Provide the [x, y] coordinate of the cell's center where the given text is located.  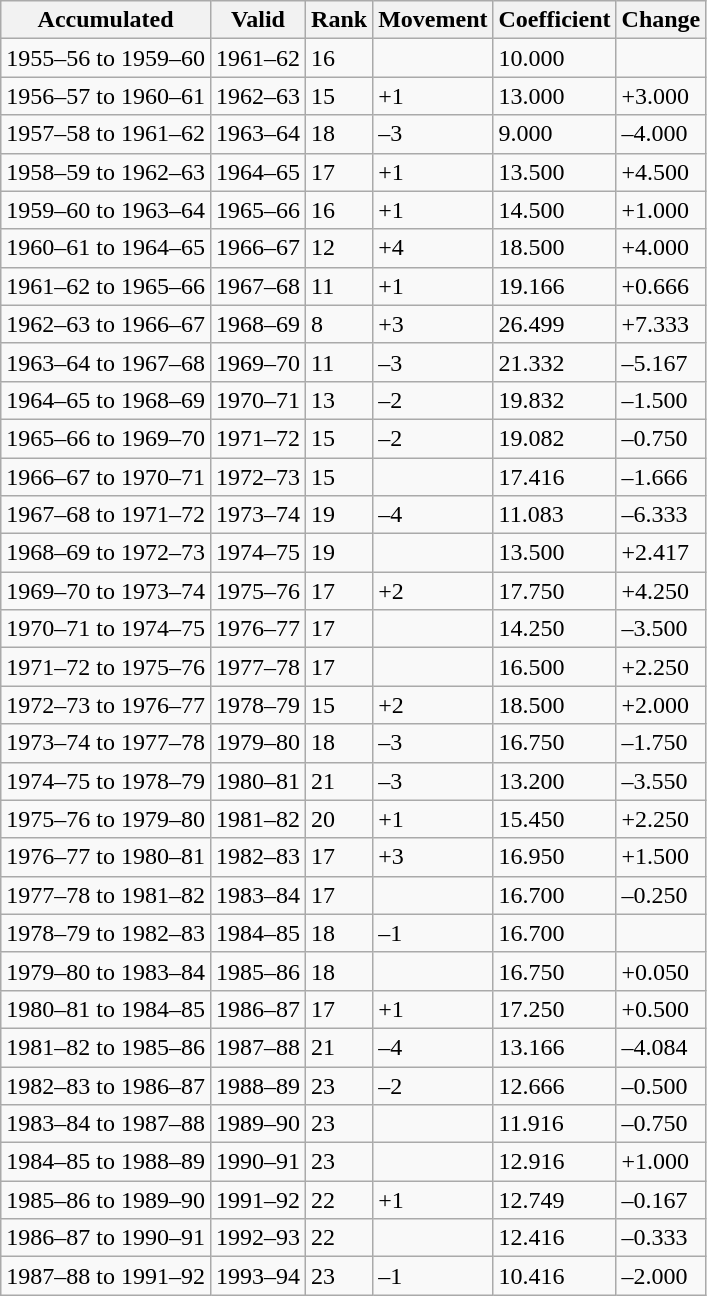
1983–84 [258, 895]
1966–67 [258, 248]
1985–86 to 1989–90 [106, 1200]
1969–70 to 1973–74 [106, 591]
1975–76 to 1979–80 [106, 819]
1967–68 [258, 286]
1980–81 [258, 781]
16.950 [554, 857]
1958–59 to 1962–63 [106, 172]
1965–66 [258, 210]
–0.333 [661, 1238]
13 [340, 400]
1979–80 to 1983–84 [106, 971]
1992–93 [258, 1238]
1961–62 to 1965–66 [106, 286]
1979–80 [258, 743]
–0.250 [661, 895]
1973–74 [258, 515]
1993–94 [258, 1276]
1963–64 to 1967–68 [106, 362]
1966–67 to 1970–71 [106, 477]
Movement [433, 20]
+7.333 [661, 324]
1976–77 to 1980–81 [106, 857]
–5.167 [661, 362]
19.166 [554, 286]
Accumulated [106, 20]
1965–66 to 1969–70 [106, 438]
1968–69 [258, 324]
+3.000 [661, 96]
+4.500 [661, 172]
1971–72 to 1975–76 [106, 667]
1961–62 [258, 58]
1968–69 to 1972–73 [106, 553]
1974–75 to 1978–79 [106, 781]
12.916 [554, 1162]
14.250 [554, 629]
1970–71 to 1974–75 [106, 629]
1978–79 [258, 705]
1986–87 [258, 1009]
–6.333 [661, 515]
1987–88 to 1991–92 [106, 1276]
1976–77 [258, 629]
–0.500 [661, 1085]
–2.000 [661, 1276]
1962–63 to 1966–67 [106, 324]
Change [661, 20]
–4.084 [661, 1047]
20 [340, 819]
13.166 [554, 1047]
Coefficient [554, 20]
1975–76 [258, 591]
1978–79 to 1982–83 [106, 933]
1957–58 to 1961–62 [106, 134]
1971–72 [258, 438]
21.332 [554, 362]
13.200 [554, 781]
1973–74 to 1977–78 [106, 743]
1981–82 [258, 819]
+4.250 [661, 591]
17.250 [554, 1009]
1991–92 [258, 1200]
12.749 [554, 1200]
1980–81 to 1984–85 [106, 1009]
12.416 [554, 1238]
1955–56 to 1959–60 [106, 58]
1981–82 to 1985–86 [106, 1047]
–1.666 [661, 477]
–3.550 [661, 781]
19.832 [554, 400]
1964–65 to 1968–69 [106, 400]
11.083 [554, 515]
1974–75 [258, 553]
17.416 [554, 477]
+4.000 [661, 248]
1963–64 [258, 134]
1990–91 [258, 1162]
+2.000 [661, 705]
+2.417 [661, 553]
1985–86 [258, 971]
Valid [258, 20]
13.000 [554, 96]
1972–73 to 1976–77 [106, 705]
1977–78 [258, 667]
1964–65 [258, 172]
15.450 [554, 819]
1960–61 to 1964–65 [106, 248]
1983–84 to 1987–88 [106, 1124]
1988–89 [258, 1085]
1986–87 to 1990–91 [106, 1238]
1956–57 to 1960–61 [106, 96]
10.416 [554, 1276]
–4.000 [661, 134]
17.750 [554, 591]
1970–71 [258, 400]
1984–85 to 1988–89 [106, 1162]
+0.666 [661, 286]
1959–60 to 1963–64 [106, 210]
+4 [433, 248]
12.666 [554, 1085]
–0.167 [661, 1200]
1982–83 [258, 857]
8 [340, 324]
14.500 [554, 210]
+1.500 [661, 857]
1984–85 [258, 933]
+0.500 [661, 1009]
26.499 [554, 324]
19.082 [554, 438]
1987–88 [258, 1047]
1969–70 [258, 362]
1977–78 to 1981–82 [106, 895]
1967–68 to 1971–72 [106, 515]
1962–63 [258, 96]
10.000 [554, 58]
1989–90 [258, 1124]
16.500 [554, 667]
1972–73 [258, 477]
+0.050 [661, 971]
–3.500 [661, 629]
–1.500 [661, 400]
Rank [340, 20]
1982–83 to 1986–87 [106, 1085]
–1.750 [661, 743]
12 [340, 248]
9.000 [554, 134]
11.916 [554, 1124]
